Provide the [x, y] coordinate of the cell's center where the given text is located.  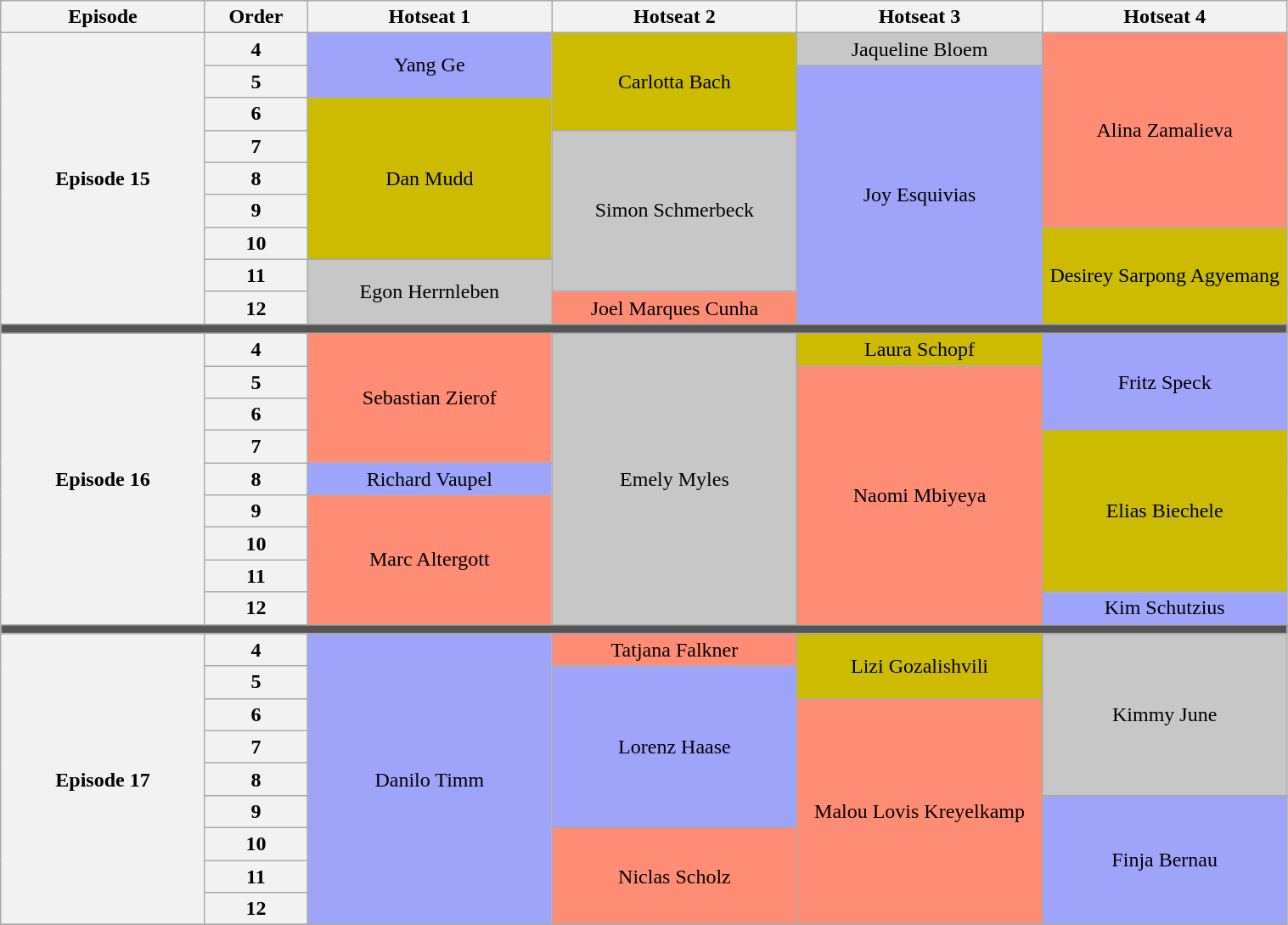
Order [256, 17]
Malou Lovis Kreyelkamp [920, 811]
Fritz Speck [1165, 381]
Laura Schopf [920, 349]
Sebastian Zierof [430, 398]
Finja Bernau [1165, 860]
Hotseat 2 [674, 17]
Richard Vaupel [430, 479]
Hotseat 3 [920, 17]
Episode 16 [104, 479]
Kim Schutzius [1165, 608]
Hotseat 1 [430, 17]
Danilo Timm [430, 780]
Kimmy June [1165, 714]
Simon Schmerbeck [674, 211]
Elias Biechele [1165, 511]
Niclas Scholz [674, 876]
Yang Ge [430, 65]
Lorenz Haase [674, 747]
Egon Herrnleben [430, 291]
Episode [104, 17]
Desirey Sarpong Agyemang [1165, 275]
Tatjana Falkner [674, 650]
Joy Esquivias [920, 195]
Dan Mudd [430, 178]
Emely Myles [674, 479]
Alina Zamalieva [1165, 130]
Lizi Gozalishvili [920, 666]
Carlotta Bach [674, 82]
Marc Altergott [430, 560]
Jaqueline Bloem [920, 49]
Episode 15 [104, 178]
Episode 17 [104, 780]
Hotseat 4 [1165, 17]
Joel Marques Cunha [674, 307]
Naomi Mbiyeya [920, 494]
